Provide the [x, y] coordinate of the cell's center where the given text is located.  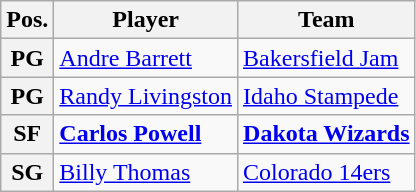
Player [146, 20]
SG [28, 172]
Idaho Stampede [327, 96]
Andre Barrett [146, 58]
SF [28, 134]
Team [327, 20]
Colorado 14ers [327, 172]
Billy Thomas [146, 172]
Dakota Wizards [327, 134]
Carlos Powell [146, 134]
Pos. [28, 20]
Randy Livingston [146, 96]
Bakersfield Jam [327, 58]
